Extract the [X, Y] coordinate from the center of the cell holding the provided text.  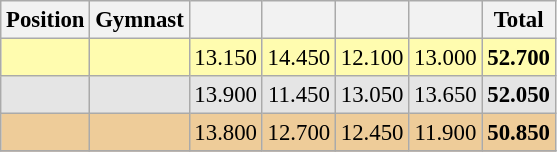
14.450 [298, 58]
12.450 [372, 133]
13.900 [226, 95]
Total [518, 20]
12.700 [298, 133]
50.850 [518, 133]
13.050 [372, 95]
13.800 [226, 133]
Gymnast [140, 20]
13.000 [446, 58]
11.900 [446, 133]
Position [46, 20]
13.150 [226, 58]
12.100 [372, 58]
52.050 [518, 95]
13.650 [446, 95]
52.700 [518, 58]
11.450 [298, 95]
